Determine the [X, Y] coordinate at the center of the cell enclosing the given text.  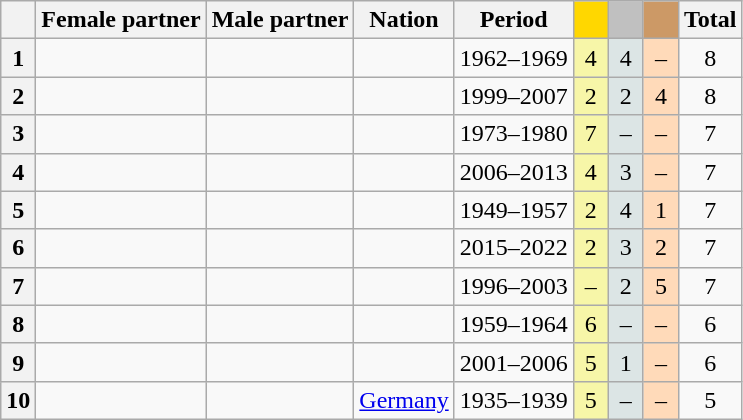
Nation [404, 20]
1959–1964 [514, 324]
2015–2022 [514, 248]
1935–1939 [514, 400]
1949–1957 [514, 210]
1962–1969 [514, 58]
Germany [404, 400]
2001–2006 [514, 362]
1973–1980 [514, 134]
9 [18, 362]
Female partner [121, 20]
10 [18, 400]
1996–2003 [514, 286]
2006–2013 [514, 172]
Total [710, 20]
1999–2007 [514, 96]
Male partner [280, 20]
Period [514, 20]
